Return [X, Y] of the center of cell containing provided text 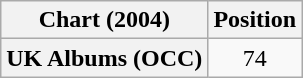
Position [255, 20]
Chart (2004) [104, 20]
74 [255, 58]
UK Albums (OCC) [104, 58]
